Identify which cell holds the provided text, then report its (x, y) central coordinate. 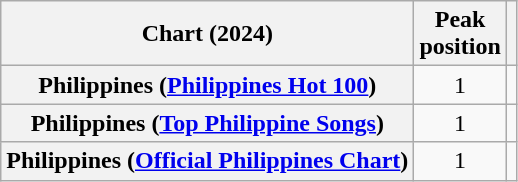
Philippines (Official Philippines Chart) (208, 161)
Philippines (Philippines Hot 100) (208, 85)
Peakposition (460, 34)
Philippines (Top Philippine Songs) (208, 123)
Chart (2024) (208, 34)
